For the text-containing cell, return its midpoint in [x, y] coordinate format. 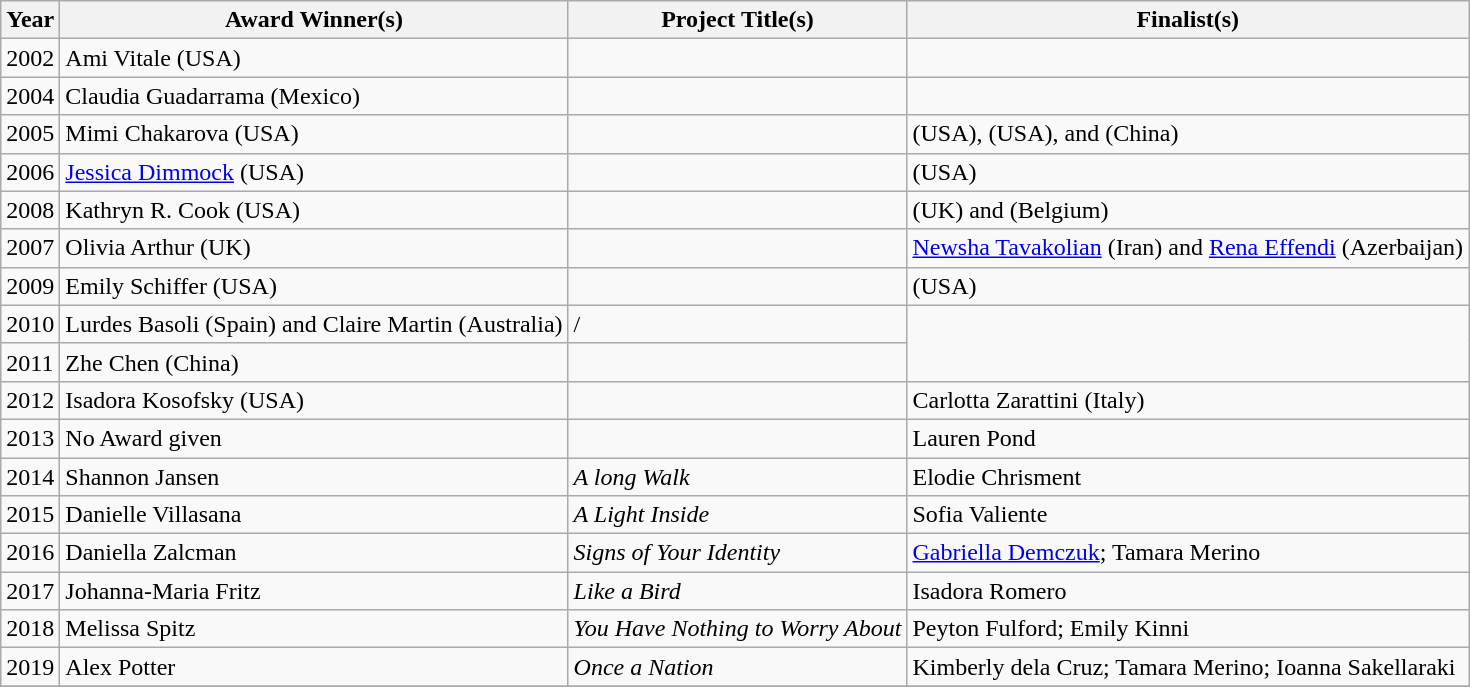
Sofia Valiente [1188, 515]
Finalist(s) [1188, 20]
Alex Potter [314, 667]
Claudia Guadarrama (Mexico) [314, 96]
2008 [30, 210]
Ami Vitale (USA) [314, 58]
2019 [30, 667]
Lauren Pond [1188, 438]
Melissa Spitz [314, 629]
2010 [30, 324]
/ [738, 324]
Elodie Chrisment [1188, 477]
Kimberly dela Cruz; Tamara Merino; Ioanna Sakellaraki [1188, 667]
2007 [30, 248]
2018 [30, 629]
Jessica Dimmock (USA) [314, 172]
Like a Bird [738, 591]
Emily Schiffer (USA) [314, 286]
Year [30, 20]
Isadora Kosofsky (USA) [314, 400]
2004 [30, 96]
Newsha Tavakolian (Iran) and Rena Effendi (Azerbaijan) [1188, 248]
A Light Inside [738, 515]
A long Walk [738, 477]
2002 [30, 58]
Kathryn R. Cook (USA) [314, 210]
2014 [30, 477]
Gabriella Demczuk; Tamara Merino [1188, 553]
(UK) and (Belgium) [1188, 210]
Lurdes Basoli (Spain) and Claire Martin (Australia) [314, 324]
Once a Nation [738, 667]
Olivia Arthur (UK) [314, 248]
Award Winner(s) [314, 20]
2011 [30, 362]
Danielle Villasana [314, 515]
Shannon Jansen [314, 477]
2009 [30, 286]
2015 [30, 515]
2005 [30, 134]
Peyton Fulford; Emily Kinni [1188, 629]
Project Title(s) [738, 20]
2006 [30, 172]
(USA), (USA), and (China) [1188, 134]
You Have Nothing to Worry About [738, 629]
Daniella Zalcman [314, 553]
2016 [30, 553]
Johanna-Maria Fritz [314, 591]
2012 [30, 400]
Isadora Romero [1188, 591]
Mimi Chakarova (USA) [314, 134]
Signs of Your Identity [738, 553]
Zhe Chen (China) [314, 362]
2013 [30, 438]
Carlotta Zarattini (Italy) [1188, 400]
2017 [30, 591]
No Award given [314, 438]
